Determine the (x, y) coordinate at the center of the cell enclosing the given text.  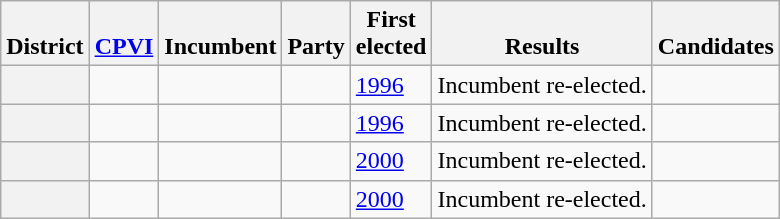
Incumbent (220, 34)
CPVI (124, 34)
Party (316, 34)
Firstelected (391, 34)
Results (542, 34)
Candidates (716, 34)
District (45, 34)
